Detect which cell encompasses the target text, then output its (X, Y) center coordinate. 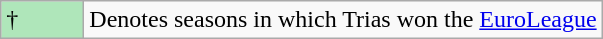
Denotes seasons in which Trias won the EuroLeague (343, 20)
† (42, 20)
